Return the (x, y) coordinate for the center point of the cell that contains the specified text.  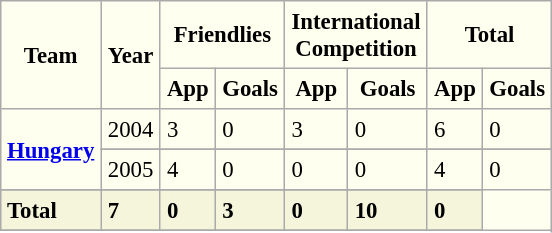
10 (388, 210)
7 (130, 210)
Hungary (50, 150)
2005 (130, 169)
6 (454, 129)
Team (50, 55)
2004 (130, 129)
InternationalCompetition (356, 35)
Year (130, 55)
Friendlies (222, 35)
